Identify which cell holds the provided text, then report its (X, Y) central coordinate. 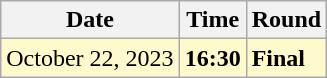
Round (286, 20)
Date (90, 20)
Time (212, 20)
Final (286, 58)
October 22, 2023 (90, 58)
16:30 (212, 58)
